Locate the cell with the specified text and output its [x, y] center coordinate. 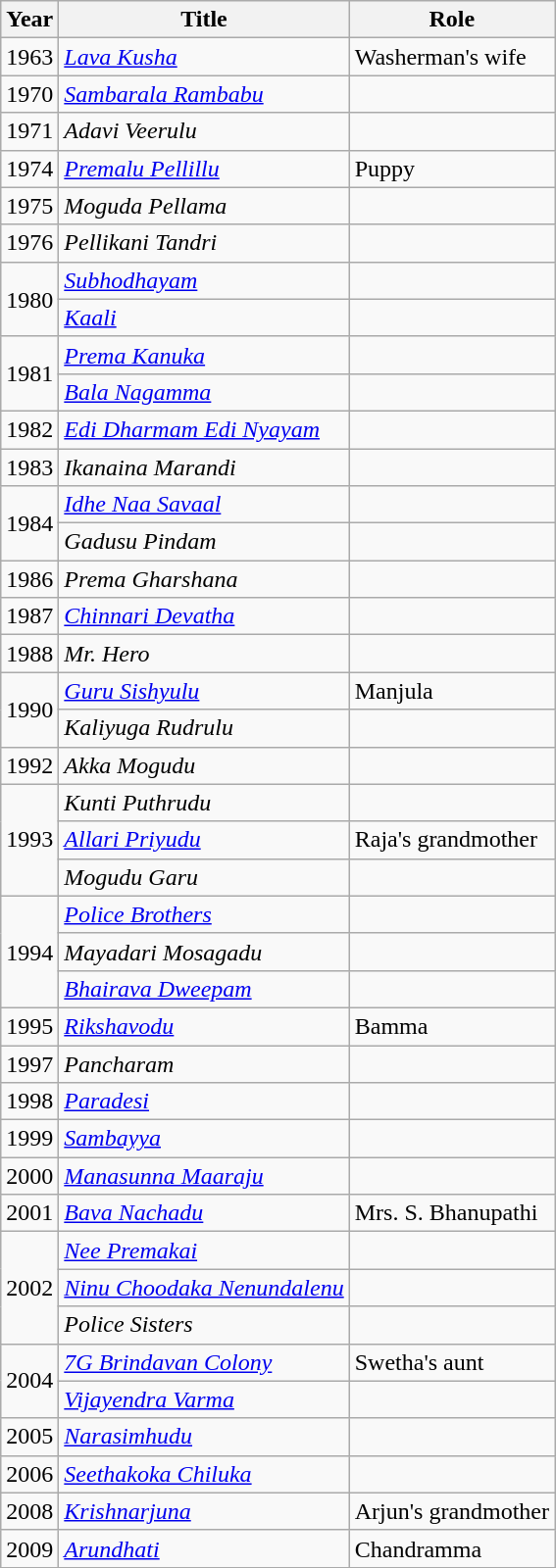
Moguda Pellama [204, 206]
Idhe Naa Savaal [204, 505]
1999 [29, 1139]
2009 [29, 1548]
Rikshavodu [204, 1026]
Krishnarjuna [204, 1511]
Arundhati [204, 1548]
Kaliyuga Rudrulu [204, 728]
1995 [29, 1026]
Premalu Pellillu [204, 169]
2001 [29, 1213]
Manasunna Maaraju [204, 1176]
Vijayendra Varma [204, 1399]
Nee Premakai [204, 1250]
Seethakoka Chiluka [204, 1474]
Sambayya [204, 1139]
1998 [29, 1102]
2005 [29, 1437]
Swetha's aunt [451, 1362]
1987 [29, 616]
Adavi Veerulu [204, 131]
1970 [29, 94]
1992 [29, 765]
2000 [29, 1176]
Prema Gharshana [204, 579]
1982 [29, 429]
Kaali [204, 318]
Gadusu Pindam [204, 542]
Pancharam [204, 1063]
1971 [29, 131]
Bala Nagamma [204, 392]
1993 [29, 840]
1997 [29, 1063]
Kunti Puthrudu [204, 803]
Washerman's wife [451, 57]
Role [451, 20]
1986 [29, 579]
Narasimhudu [204, 1437]
1990 [29, 710]
Prema Kanuka [204, 355]
Ninu Choodaka Nenundalenu [204, 1288]
Paradesi [204, 1102]
Chinnari Devatha [204, 616]
Arjun's grandmother [451, 1511]
1963 [29, 57]
Mrs. S. Bhanupathi [451, 1213]
Bamma [451, 1026]
Chandramma [451, 1548]
Mayadari Mosagadu [204, 952]
Manjula [451, 691]
7G Brindavan Colony [204, 1362]
1976 [29, 243]
2006 [29, 1474]
Title [204, 20]
Lava Kusha [204, 57]
Puppy [451, 169]
1981 [29, 373]
Raja's grandmother [451, 840]
1974 [29, 169]
Mr. Hero [204, 654]
1984 [29, 523]
2008 [29, 1511]
Guru Sishyulu [204, 691]
Edi Dharmam Edi Nyayam [204, 429]
1994 [29, 952]
Pellikani Tandri [204, 243]
2002 [29, 1288]
Ikanaina Marandi [204, 467]
1980 [29, 299]
Subhodhayam [204, 280]
Allari Priyudu [204, 840]
Mogudu Garu [204, 877]
Bava Nachadu [204, 1213]
2004 [29, 1381]
1975 [29, 206]
Police Sisters [204, 1325]
Police Brothers [204, 914]
1983 [29, 467]
Akka Mogudu [204, 765]
Bhairava Dweepam [204, 989]
1988 [29, 654]
Sambarala Rambabu [204, 94]
Year [29, 20]
